From the cell containing the given text, extract its center point as (x, y) coordinate. 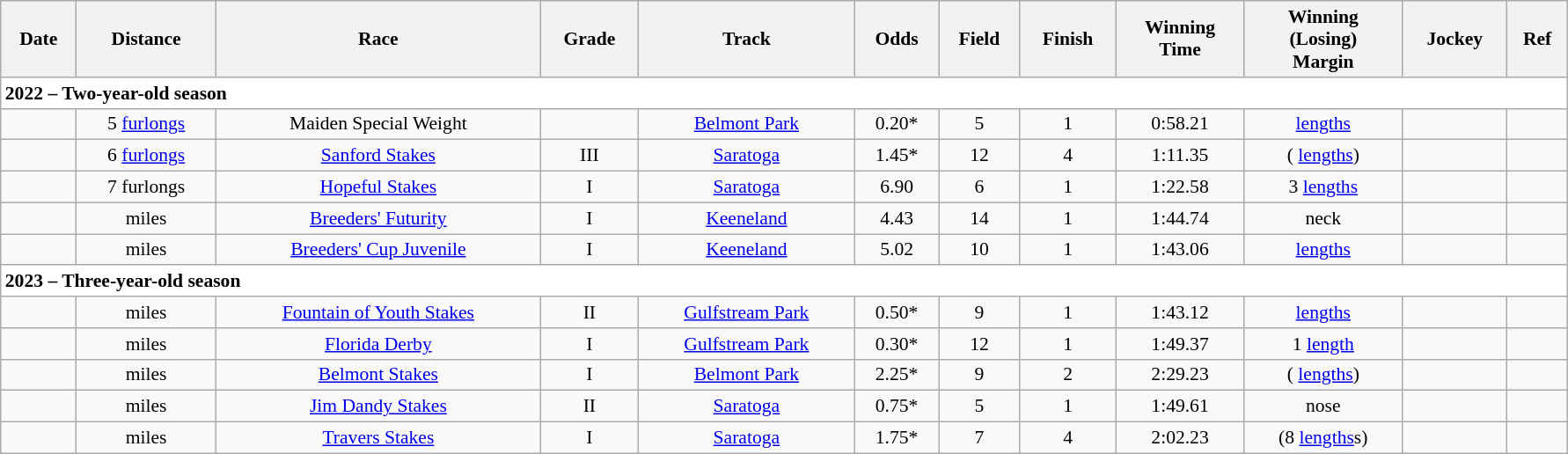
Breeders' Cup Juvenile (378, 250)
Ref (1538, 39)
10 (979, 250)
14 (979, 218)
Jockey (1455, 39)
7 furlongs (146, 187)
Winning(Losing)Margin (1323, 39)
0.50* (897, 312)
1 length (1323, 344)
5 furlongs (146, 124)
1:44.74 (1180, 218)
WinningTime (1180, 39)
Distance (146, 39)
1:22.58 (1180, 187)
(8 lengthss) (1323, 438)
2 (1068, 375)
1:49.37 (1180, 344)
2023 – Three-year-old season (785, 282)
Race (378, 39)
6.90 (897, 187)
Breeders' Futurity (378, 218)
Grade (590, 39)
5.02 (897, 250)
Track (746, 39)
2:02.23 (1180, 438)
Fountain of Youth Stakes (378, 312)
1.45* (897, 156)
0.30* (897, 344)
2.25* (897, 375)
0.20* (897, 124)
1.75* (897, 438)
III (590, 156)
Field (979, 39)
1:43.06 (1180, 250)
Sanford Stakes (378, 156)
2:29.23 (1180, 375)
Travers Stakes (378, 438)
Finish (1068, 39)
Hopeful Stakes (378, 187)
3 lengths (1323, 187)
1:11.35 (1180, 156)
neck (1323, 218)
Date (39, 39)
Odds (897, 39)
1:49.61 (1180, 406)
4.43 (897, 218)
6 (979, 187)
Florida Derby (378, 344)
6 furlongs (146, 156)
0.75* (897, 406)
2022 – Two-year-old season (785, 93)
nose (1323, 406)
0:58.21 (1180, 124)
Maiden Special Weight (378, 124)
Belmont Stakes (378, 375)
7 (979, 438)
1:43.12 (1180, 312)
Jim Dandy Stakes (378, 406)
